Pinpoint the cell where the given text exists, returning its (x, y) midpoint coordinate. 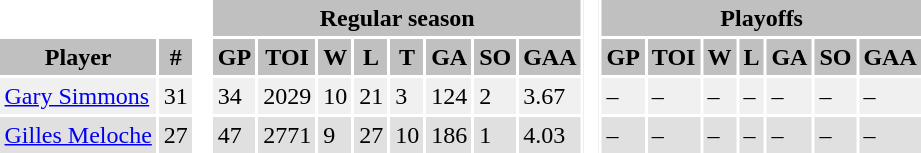
21 (372, 96)
Player (78, 57)
2029 (288, 96)
9 (336, 135)
34 (234, 96)
Playoffs (762, 18)
Regular season (397, 18)
Gilles Meloche (78, 135)
1 (496, 135)
4.03 (550, 135)
2 (496, 96)
3 (408, 96)
# (176, 57)
31 (176, 96)
2771 (288, 135)
124 (450, 96)
186 (450, 135)
3.67 (550, 96)
T (408, 57)
Gary Simmons (78, 96)
47 (234, 135)
